Pinpoint the cell where the given text exists, returning its [X, Y] midpoint coordinate. 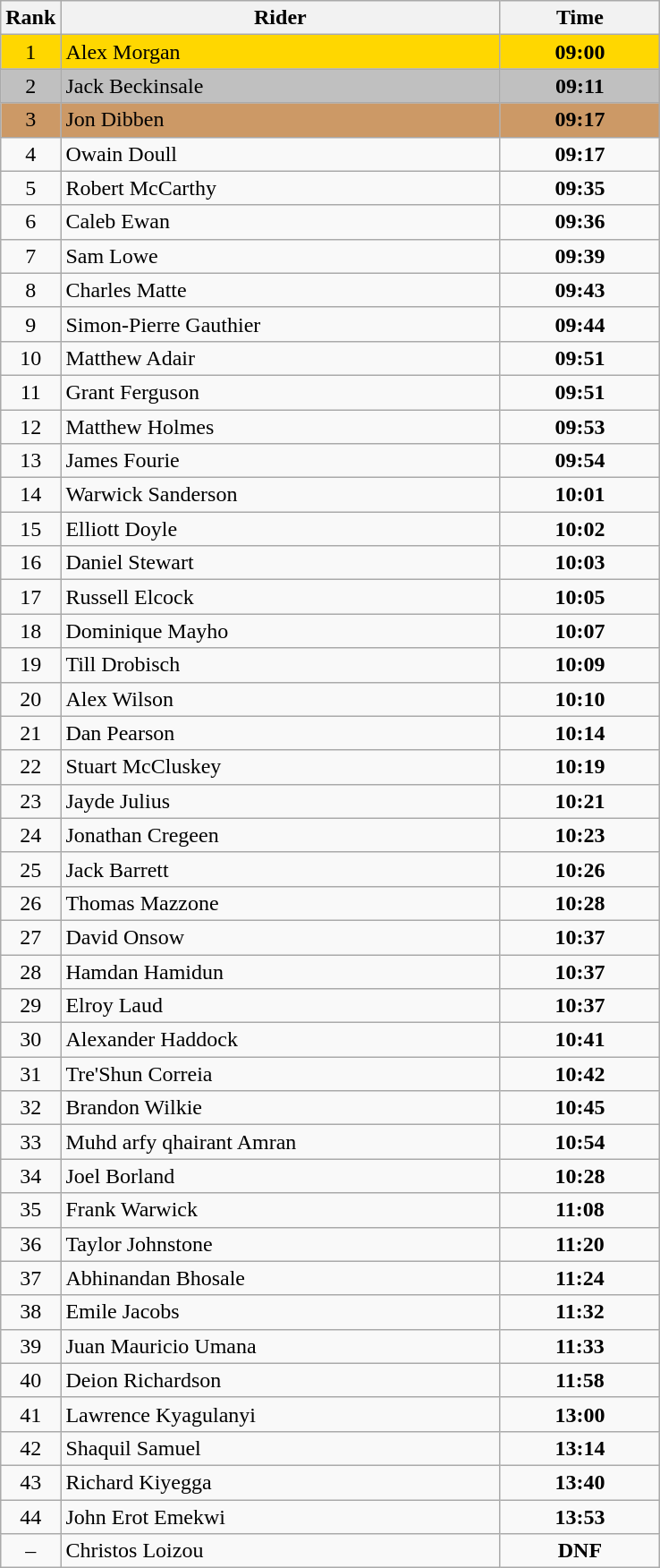
09:11 [580, 86]
10:14 [580, 733]
Jonathan Cregeen [281, 835]
Tre'Shun Correia [281, 1074]
10:42 [580, 1074]
09:00 [580, 52]
15 [30, 529]
Thomas Mazzone [281, 903]
DNF [580, 1551]
11:20 [580, 1244]
9 [30, 324]
Time [580, 18]
6 [30, 222]
Warwick Sanderson [281, 495]
34 [30, 1176]
Russell Elcock [281, 597]
18 [30, 631]
Grant Ferguson [281, 392]
Caleb Ewan [281, 222]
10:10 [580, 699]
10:41 [580, 1040]
32 [30, 1108]
Rider [281, 18]
Alex Wilson [281, 699]
21 [30, 733]
40 [30, 1380]
Elliott Doyle [281, 529]
13:14 [580, 1448]
22 [30, 767]
8 [30, 290]
Emile Jacobs [281, 1312]
Simon-Pierre Gauthier [281, 324]
– [30, 1551]
Till Drobisch [281, 665]
10:26 [580, 869]
10:21 [580, 801]
7 [30, 256]
Deion Richardson [281, 1380]
Joel Borland [281, 1176]
11:33 [580, 1346]
10:01 [580, 495]
Lawrence Kyagulanyi [281, 1414]
Hamdan Hamidun [281, 971]
Sam Lowe [281, 256]
Owain Doull [281, 154]
35 [30, 1210]
13 [30, 461]
38 [30, 1312]
10:02 [580, 529]
09:43 [580, 290]
Richard Kiyegga [281, 1482]
3 [30, 120]
09:44 [580, 324]
10:05 [580, 597]
David Onsow [281, 937]
10:54 [580, 1142]
11:08 [580, 1210]
Muhd arfy qhairant Amran [281, 1142]
Alexander Haddock [281, 1040]
13:00 [580, 1414]
29 [30, 1006]
Matthew Adair [281, 358]
41 [30, 1414]
28 [30, 971]
42 [30, 1448]
09:53 [580, 427]
10:45 [580, 1108]
Jack Beckinsale [281, 86]
1 [30, 52]
James Fourie [281, 461]
10:09 [580, 665]
Rank [30, 18]
John Erot Emekwi [281, 1517]
Jack Barrett [281, 869]
20 [30, 699]
24 [30, 835]
Matthew Holmes [281, 427]
19 [30, 665]
36 [30, 1244]
Charles Matte [281, 290]
4 [30, 154]
10:19 [580, 767]
Robert McCarthy [281, 188]
16 [30, 563]
23 [30, 801]
13:53 [580, 1517]
37 [30, 1278]
10:03 [580, 563]
10 [30, 358]
25 [30, 869]
33 [30, 1142]
Jayde Julius [281, 801]
26 [30, 903]
17 [30, 597]
5 [30, 188]
39 [30, 1346]
30 [30, 1040]
43 [30, 1482]
Juan Mauricio Umana [281, 1346]
10:23 [580, 835]
Abhinandan Bhosale [281, 1278]
09:39 [580, 256]
Frank Warwick [281, 1210]
09:36 [580, 222]
11 [30, 392]
Dan Pearson [281, 733]
Dominique Mayho [281, 631]
Taylor Johnstone [281, 1244]
13:40 [580, 1482]
10:07 [580, 631]
Jon Dibben [281, 120]
09:54 [580, 461]
44 [30, 1517]
31 [30, 1074]
09:35 [580, 188]
Daniel Stewart [281, 563]
Shaquil Samuel [281, 1448]
Christos Loizou [281, 1551]
11:24 [580, 1278]
11:58 [580, 1380]
12 [30, 427]
11:32 [580, 1312]
Alex Morgan [281, 52]
14 [30, 495]
Elroy Laud [281, 1006]
Stuart McCluskey [281, 767]
2 [30, 86]
Brandon Wilkie [281, 1108]
27 [30, 937]
